Return [x, y] of the center of cell containing provided text 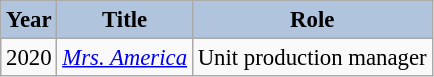
Mrs. America [124, 58]
Title [124, 20]
Year [29, 20]
Role [312, 20]
2020 [29, 58]
Unit production manager [312, 58]
